For the text-containing cell, return its midpoint in [x, y] coordinate format. 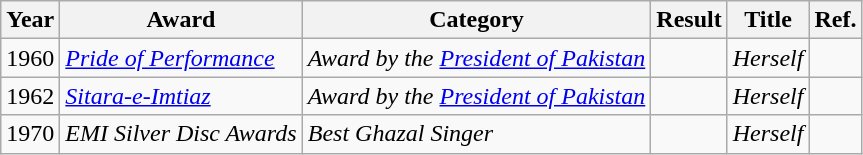
1970 [30, 134]
EMI Silver Disc Awards [181, 134]
Title [768, 20]
Result [689, 20]
1960 [30, 58]
Category [476, 20]
Award [181, 20]
1962 [30, 96]
Best Ghazal Singer [476, 134]
Year [30, 20]
Sitara-e-Imtiaz [181, 96]
Pride of Performance [181, 58]
Ref. [836, 20]
